Capture the cell that displays the provided text and extract its (x, y) central coordinate. 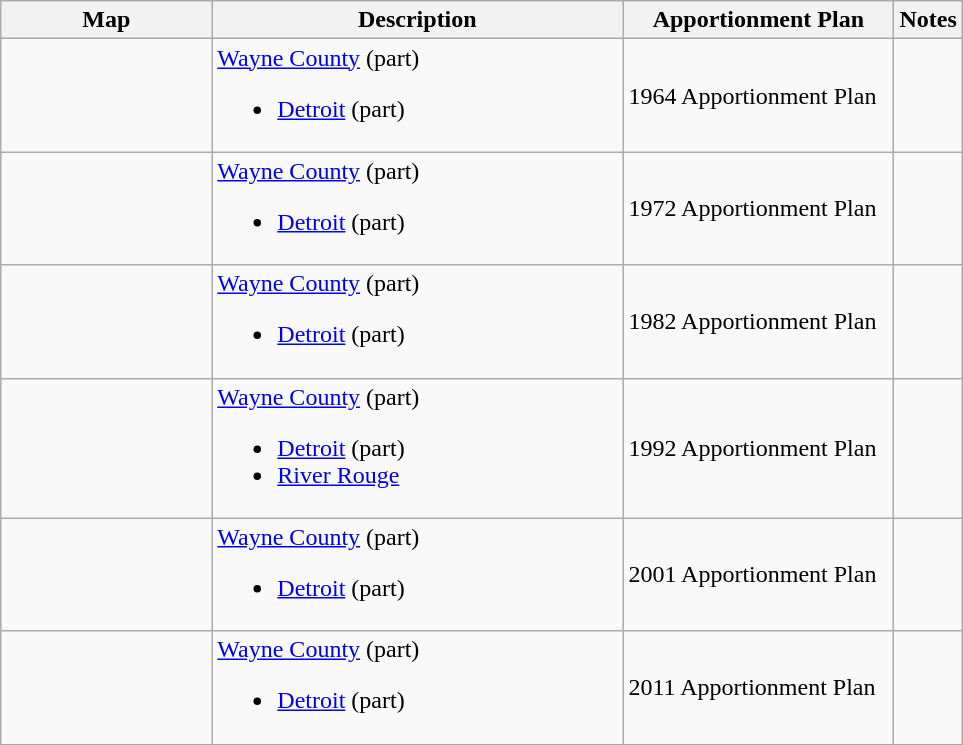
Notes (928, 20)
1982 Apportionment Plan (758, 322)
1992 Apportionment Plan (758, 448)
1972 Apportionment Plan (758, 208)
Map (106, 20)
2011 Apportionment Plan (758, 688)
Description (418, 20)
Wayne County (part)Detroit (part)River Rouge (418, 448)
1964 Apportionment Plan (758, 96)
2001 Apportionment Plan (758, 574)
Apportionment Plan (758, 20)
